Extract the [X, Y] coordinate from the center of the cell holding the provided text.  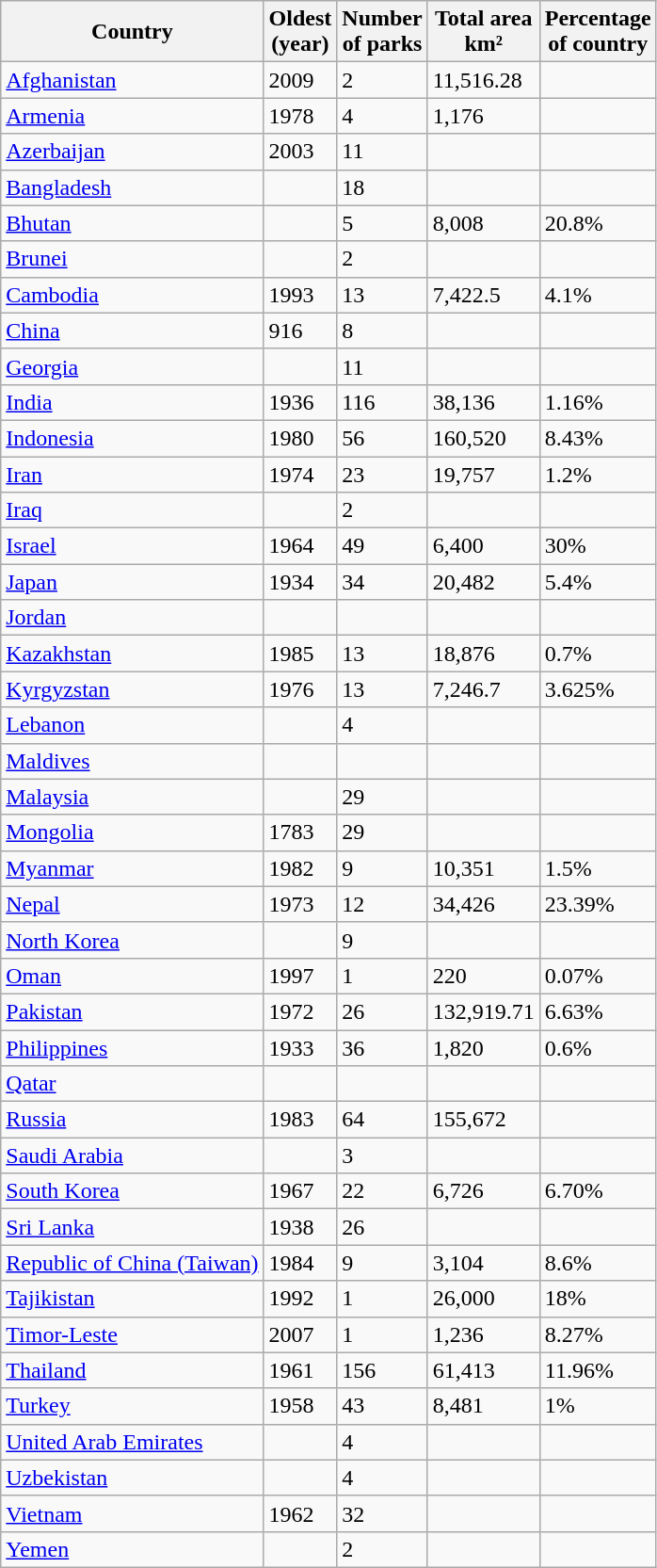
1783 [300, 832]
1962 [300, 1513]
916 [300, 331]
11,516.28 [484, 80]
Iran [132, 474]
1961 [300, 1370]
Malaysia [132, 797]
Vietnam [132, 1513]
12 [382, 904]
Mongolia [132, 832]
Philippines [132, 1048]
Percentage of country [598, 32]
1.5% [598, 868]
Armenia [132, 116]
Turkey [132, 1406]
220 [484, 976]
1980 [300, 438]
5 [382, 223]
Tajikistan [132, 1299]
0.7% [598, 654]
Pakistan [132, 1011]
6,400 [484, 546]
49 [382, 546]
Bangladesh [132, 187]
1974 [300, 474]
China [132, 331]
United Arab Emirates [132, 1442]
26,000 [484, 1299]
1936 [300, 402]
Thailand [132, 1370]
1967 [300, 1191]
3.625% [598, 689]
Total area km² [484, 32]
Oman [132, 976]
1984 [300, 1263]
23 [382, 474]
11.96% [598, 1370]
1,236 [484, 1334]
Georgia [132, 366]
8.6% [598, 1263]
1.2% [598, 474]
8,008 [484, 223]
Country [132, 32]
South Korea [132, 1191]
Numberof parks [382, 32]
1973 [300, 904]
Yemen [132, 1549]
Israel [132, 546]
Uzbekistan [132, 1478]
Maldives [132, 761]
Oldest(year) [300, 32]
3,104 [484, 1263]
1,176 [484, 116]
North Korea [132, 940]
1982 [300, 868]
8.43% [598, 438]
155,672 [484, 1120]
4.1% [598, 295]
Timor-Leste [132, 1334]
0.6% [598, 1048]
1958 [300, 1406]
7,422.5 [484, 295]
1972 [300, 1011]
Indonesia [132, 438]
18% [598, 1299]
3 [382, 1156]
Qatar [132, 1084]
19,757 [484, 474]
1933 [300, 1048]
61,413 [484, 1370]
Azerbaijan [132, 152]
116 [382, 402]
30% [598, 546]
Jordan [132, 618]
1934 [300, 582]
Kazakhstan [132, 654]
32 [382, 1513]
8.27% [598, 1334]
Bhutan [132, 223]
Afghanistan [132, 80]
Saudi Arabia [132, 1156]
20.8% [598, 223]
1993 [300, 295]
1938 [300, 1227]
1.16% [598, 402]
18,876 [484, 654]
Nepal [132, 904]
1992 [300, 1299]
20,482 [484, 582]
2009 [300, 80]
1,820 [484, 1048]
7,246.7 [484, 689]
0.07% [598, 976]
56 [382, 438]
1976 [300, 689]
34 [382, 582]
1% [598, 1406]
India [132, 402]
43 [382, 1406]
2003 [300, 152]
1997 [300, 976]
2007 [300, 1334]
36 [382, 1048]
6.70% [598, 1191]
Russia [132, 1120]
Iraq [132, 510]
160,520 [484, 438]
Myanmar [132, 868]
6.63% [598, 1011]
22 [382, 1191]
10,351 [484, 868]
8,481 [484, 1406]
1985 [300, 654]
5.4% [598, 582]
156 [382, 1370]
Republic of China (Taiwan) [132, 1263]
18 [382, 187]
38,136 [484, 402]
1964 [300, 546]
1978 [300, 116]
132,919.71 [484, 1011]
8 [382, 331]
23.39% [598, 904]
Cambodia [132, 295]
1983 [300, 1120]
Brunei [132, 259]
Kyrgyzstan [132, 689]
64 [382, 1120]
34,426 [484, 904]
Lebanon [132, 725]
Japan [132, 582]
6,726 [484, 1191]
Sri Lanka [132, 1227]
